Identify which cell holds the provided text, then report its (x, y) central coordinate. 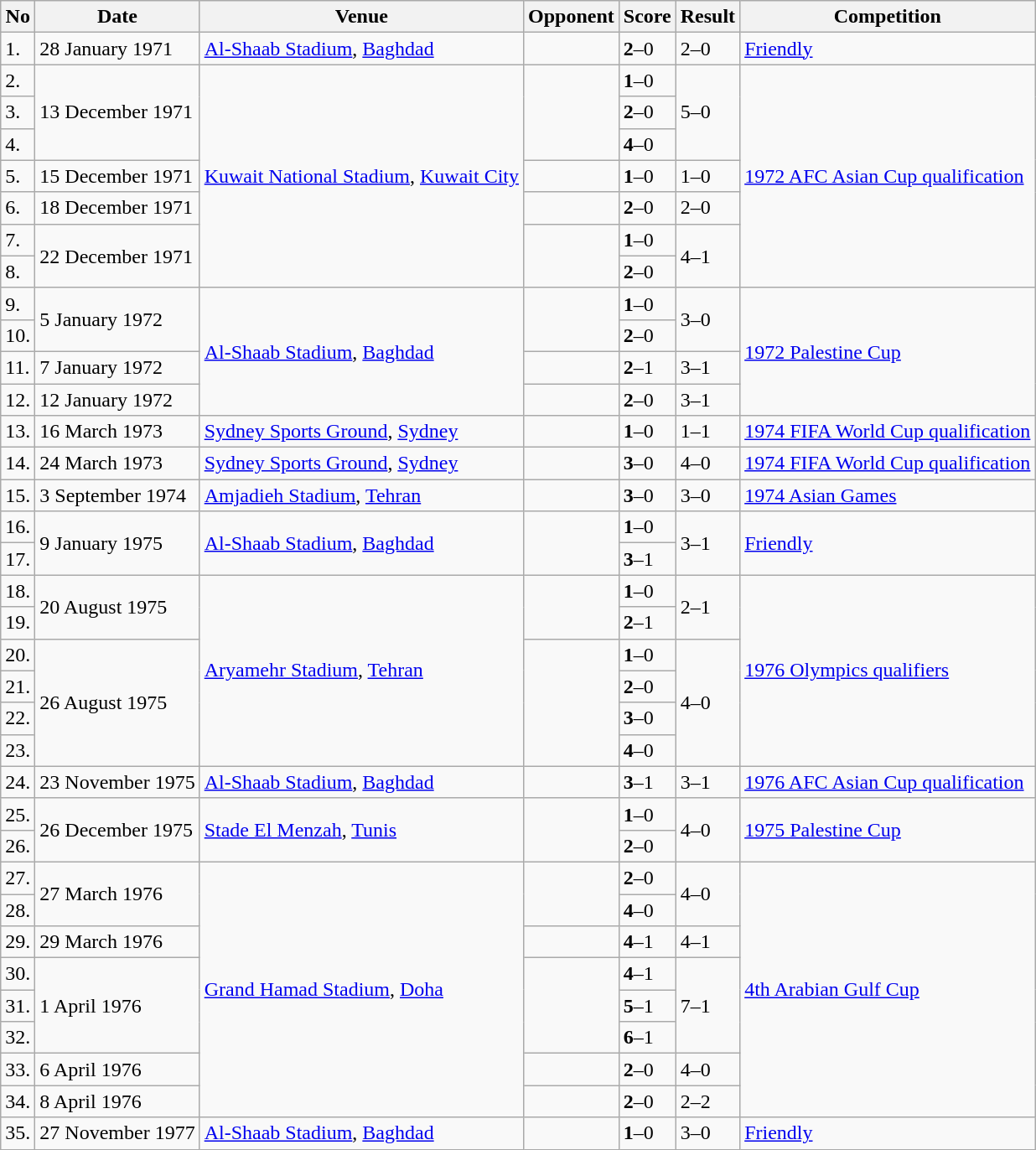
15 December 1971 (117, 176)
10. (18, 335)
12. (18, 400)
25. (18, 814)
27 November 1977 (117, 1133)
29. (18, 942)
Date (117, 17)
6. (18, 208)
32. (18, 1038)
14. (18, 464)
Amjadieh Stadium, Tehran (361, 495)
3 September 1974 (117, 495)
1972 AFC Asian Cup qualification (888, 176)
24 March 1973 (117, 464)
35. (18, 1133)
7–1 (707, 1006)
5. (18, 176)
13. (18, 432)
12 January 1972 (117, 400)
Score (647, 17)
Opponent (572, 17)
22. (18, 718)
31. (18, 1006)
Venue (361, 17)
1974 Asian Games (888, 495)
28 January 1971 (117, 49)
6 April 1976 (117, 1070)
4. (18, 144)
7 January 1972 (117, 367)
1. (18, 49)
18. (18, 591)
27. (18, 878)
4th Arabian Gulf Cup (888, 989)
13 December 1971 (117, 112)
8. (18, 272)
22 December 1971 (117, 256)
17. (18, 559)
18 December 1971 (117, 208)
29 March 1976 (117, 942)
5 January 1972 (117, 319)
1975 Palestine Cup (888, 830)
23. (18, 750)
16 March 1973 (117, 432)
7. (18, 240)
26 August 1975 (117, 702)
5–0 (707, 112)
20. (18, 655)
9. (18, 303)
5–1 (647, 1006)
34. (18, 1101)
3. (18, 112)
21. (18, 686)
8 April 1976 (117, 1101)
15. (18, 495)
1 April 1976 (117, 1006)
Result (707, 17)
1972 Palestine Cup (888, 351)
1976 Olympics qualifiers (888, 671)
Kuwait National Stadium, Kuwait City (361, 176)
11. (18, 367)
9 January 1975 (117, 543)
33. (18, 1070)
24. (18, 782)
Stade El Menzah, Tunis (361, 830)
1976 AFC Asian Cup qualification (888, 782)
26 December 1975 (117, 830)
20 August 1975 (117, 607)
Grand Hamad Stadium, Doha (361, 989)
16. (18, 527)
Competition (888, 17)
2. (18, 80)
Aryamehr Stadium, Tehran (361, 671)
No (18, 17)
23 November 1975 (117, 782)
27 March 1976 (117, 894)
19. (18, 623)
1–1 (707, 432)
6–1 (647, 1038)
2–2 (707, 1101)
28. (18, 909)
26. (18, 846)
30. (18, 974)
